Output the [X, Y] coordinate of the center of the cell containing the given text.  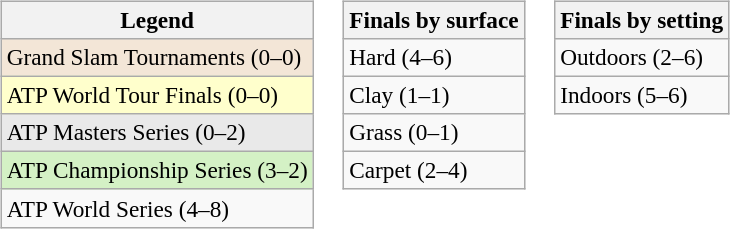
ATP World Series (4–8) [157, 208]
ATP Masters Series (0–2) [157, 133]
Indoors (5–6) [642, 95]
Outdoors (2–6) [642, 57]
Grass (0–1) [434, 133]
ATP World Tour Finals (0–0) [157, 95]
Finals by setting [642, 20]
Finals by surface [434, 20]
Clay (1–1) [434, 95]
Carpet (2–4) [434, 171]
Legend [157, 20]
Hard (4–6) [434, 57]
ATP Championship Series (3–2) [157, 171]
Grand Slam Tournaments (0–0) [157, 57]
